Return the (X, Y) coordinate for the center point of the cell that contains the specified text.  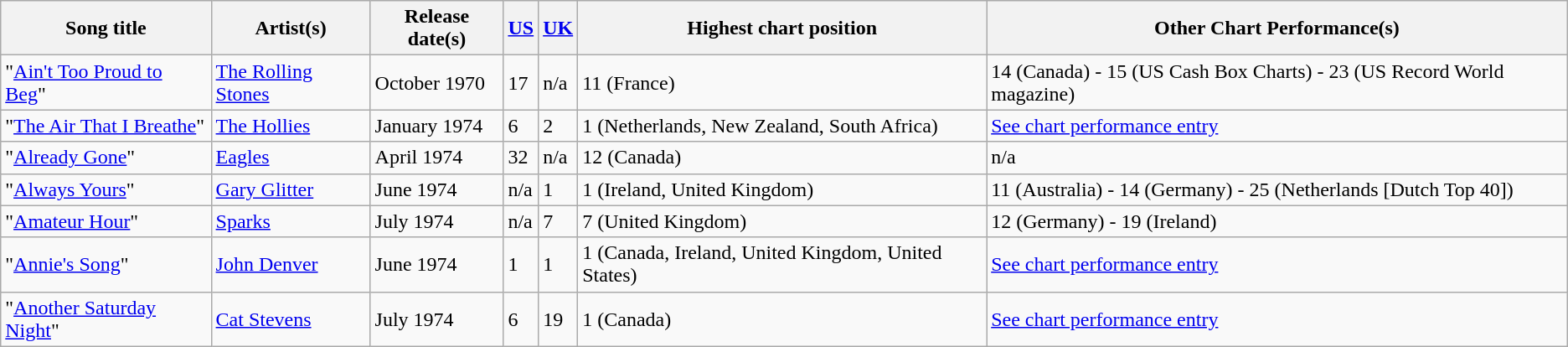
2 (558, 126)
Other Chart Performance(s) (1277, 28)
"Annie's Song" (106, 265)
Sparks (291, 221)
"Ain't Too Proud to Beg" (106, 82)
"The Air That I Breathe" (106, 126)
"Another Saturday Night" (106, 319)
14 (Canada) - 15 (US Cash Box Charts) - 23 (US Record World magazine) (1277, 82)
7 (558, 221)
12 (Germany) - 19 (Ireland) (1277, 221)
19 (558, 319)
Cat Stevens (291, 319)
1 (Netherlands, New Zealand, South Africa) (782, 126)
"Amateur Hour" (106, 221)
Eagles (291, 158)
17 (521, 82)
John Denver (291, 265)
Artist(s) (291, 28)
1 (Canada) (782, 319)
12 (Canada) (782, 158)
11 (Australia) - 14 (Germany) - 25 (Netherlands [Dutch Top 40]) (1277, 189)
January 1974 (437, 126)
1 (Ireland, United Kingdom) (782, 189)
Release date(s) (437, 28)
Highest chart position (782, 28)
"Always Yours" (106, 189)
7 (United Kingdom) (782, 221)
US (521, 28)
32 (521, 158)
UK (558, 28)
April 1974 (437, 158)
Gary Glitter (291, 189)
The Rolling Stones (291, 82)
1 (Canada, Ireland, United Kingdom, United States) (782, 265)
The Hollies (291, 126)
October 1970 (437, 82)
Song title (106, 28)
"Already Gone" (106, 158)
11 (France) (782, 82)
